Extract the (X, Y) coordinate from the center of the cell holding the provided text.  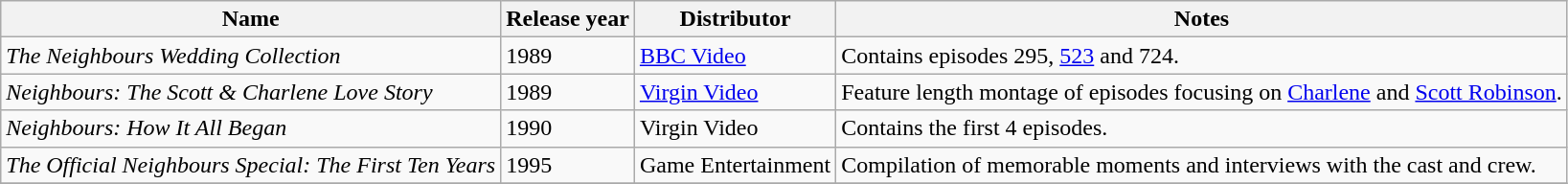
Game Entertainment (735, 165)
Neighbours: The Scott & Charlene Love Story (251, 92)
Neighbours: How It All Began (251, 128)
Release year (568, 19)
1990 (568, 128)
The Official Neighbours Special: The First Ten Years (251, 165)
Contains episodes 295, 523 and 724. (1202, 56)
The Neighbours Wedding Collection (251, 56)
Distributor (735, 19)
1995 (568, 165)
Compilation of memorable moments and interviews with the cast and crew. (1202, 165)
Contains the first 4 episodes. (1202, 128)
Name (251, 19)
BBC Video (735, 56)
Notes (1202, 19)
Feature length montage of episodes focusing on Charlene and Scott Robinson. (1202, 92)
